Identify which cell holds the provided text, then report its (x, y) central coordinate. 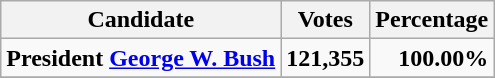
President George W. Bush (141, 58)
Candidate (141, 20)
121,355 (326, 58)
100.00% (432, 58)
Votes (326, 20)
Percentage (432, 20)
